Determine the (x, y) coordinate at the center of the cell enclosing the given text.  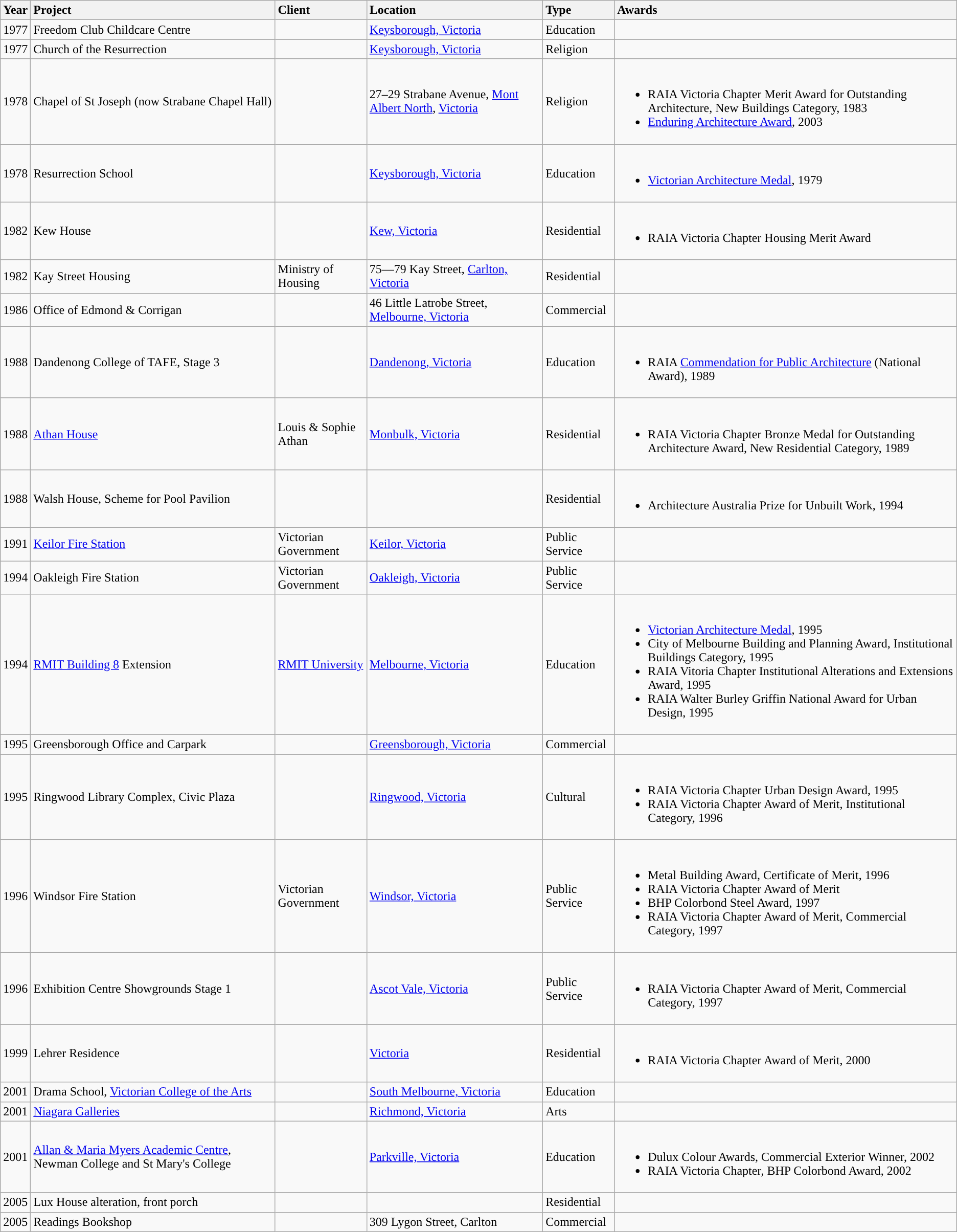
RAIA Victoria Chapter Bronze Medal for Outstanding Architecture Award, New Residential Category, 1989 (785, 434)
Ringwood, Victoria (454, 797)
Athan House (153, 434)
Type (579, 10)
Drama School, Victorian College of the Arts (153, 1092)
Lux House alteration, front porch (153, 1202)
1991 (15, 544)
Dandenong College of TAFE, Stage 3 (153, 362)
Exhibition Centre Showgrounds Stage 1 (153, 989)
Victorian Architecture Medal, 1979 (785, 173)
RAIA Victoria Chapter Housing Merit Award (785, 231)
Church of the Resurrection (153, 49)
Keilor Fire Station (153, 544)
Dulux Colour Awards, Commercial Exterior Winner, 2002RAIA Victoria Chapter, BHP Colorbond Award, 2002 (785, 1157)
27–29 Strabane Avenue, Mont Albert North, Victoria (454, 101)
Louis & Sophie Athan (321, 434)
Architecture Australia Prize for Unbuilt Work, 1994 (785, 498)
Windsor, Victoria (454, 896)
South Melbourne, Victoria (454, 1092)
Chapel of St Joseph (now Strabane Chapel Hall) (153, 101)
Awards (785, 10)
Lehrer Residence (153, 1054)
Melbourne, Victoria (454, 665)
Keilor, Victoria (454, 544)
RMIT University (321, 665)
Freedom Club Childcare Centre (153, 30)
RAIA Victoria Chapter Merit Award for Outstanding Architecture, New Buildings Category, 1983Enduring Architecture Award, 2003 (785, 101)
46 Little Latrobe Street, Melbourne, Victoria (454, 310)
309 Lygon Street, Carlton (454, 1222)
Kay Street Housing (153, 276)
Greensborough Office and Carpark (153, 745)
1986 (15, 310)
Walsh House, Scheme for Pool Pavilion (153, 498)
Oakleigh, Victoria (454, 577)
Resurrection School (153, 173)
Richmond, Victoria (454, 1111)
RAIA Victoria Chapter Award of Merit, 2000 (785, 1054)
75—79 Kay Street, Carlton, Victoria (454, 276)
Client (321, 10)
Year (15, 10)
Niagara Galleries (153, 1111)
Windsor Fire Station (153, 896)
Allan & Maria Myers Academic Centre, Newman College and St Mary's College (153, 1157)
Parkville, Victoria (454, 1157)
Readings Bookshop (153, 1222)
Kew House (153, 231)
RMIT Building 8 Extension (153, 665)
Project (153, 10)
Ministry of Housing (321, 276)
RAIA Commendation for Public Architecture (National Award), 1989 (785, 362)
RAIA Victoria Chapter Urban Design Award, 1995RAIA Victoria Chapter Award of Merit, Institutional Category, 1996 (785, 797)
Cultural (579, 797)
RAIA Victoria Chapter Award of Merit, Commercial Category, 1997 (785, 989)
Ringwood Library Complex, Civic Plaza (153, 797)
Kew, Victoria (454, 231)
Dandenong, Victoria (454, 362)
Greensborough, Victoria (454, 745)
Victoria (454, 1054)
Arts (579, 1111)
Office of Edmond & Corrigan (153, 310)
Location (454, 10)
Ascot Vale, Victoria (454, 989)
Monbulk, Victoria (454, 434)
1999 (15, 1054)
Oakleigh Fire Station (153, 577)
